Locate the cell with the specified text and output its (x, y) center coordinate. 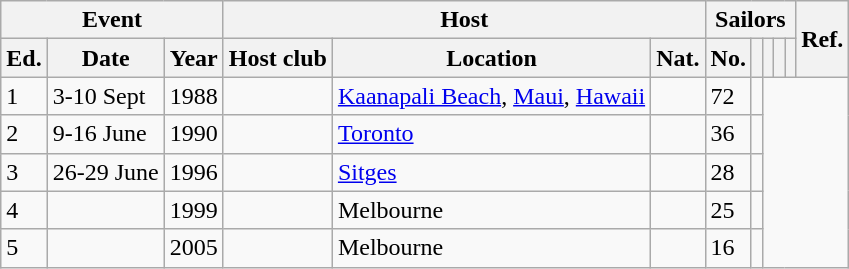
9-16 June (106, 134)
1 (24, 96)
Date (106, 58)
72 (728, 96)
No. (728, 58)
Sailors (750, 20)
Toronto (491, 134)
25 (728, 210)
Host (464, 20)
Event (112, 20)
1988 (194, 96)
26-29 June (106, 172)
28 (728, 172)
36 (728, 134)
Ed. (24, 58)
Nat. (678, 58)
2005 (194, 248)
Location (491, 58)
4 (24, 210)
2 (24, 134)
Year (194, 58)
Sitges (491, 172)
Host club (278, 58)
1996 (194, 172)
3-10 Sept (106, 96)
1990 (194, 134)
3 (24, 172)
1999 (194, 210)
16 (728, 248)
Ref. (822, 39)
Kaanapali Beach, Maui, Hawaii (491, 96)
5 (24, 248)
